From the cell containing the given text, extract its center point as (X, Y) coordinate. 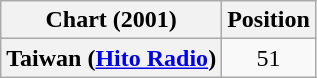
51 (269, 58)
Position (269, 20)
Taiwan (Hito Radio) (112, 58)
Chart (2001) (112, 20)
